Determine the (x, y) coordinate at the center of the cell enclosing the given text.  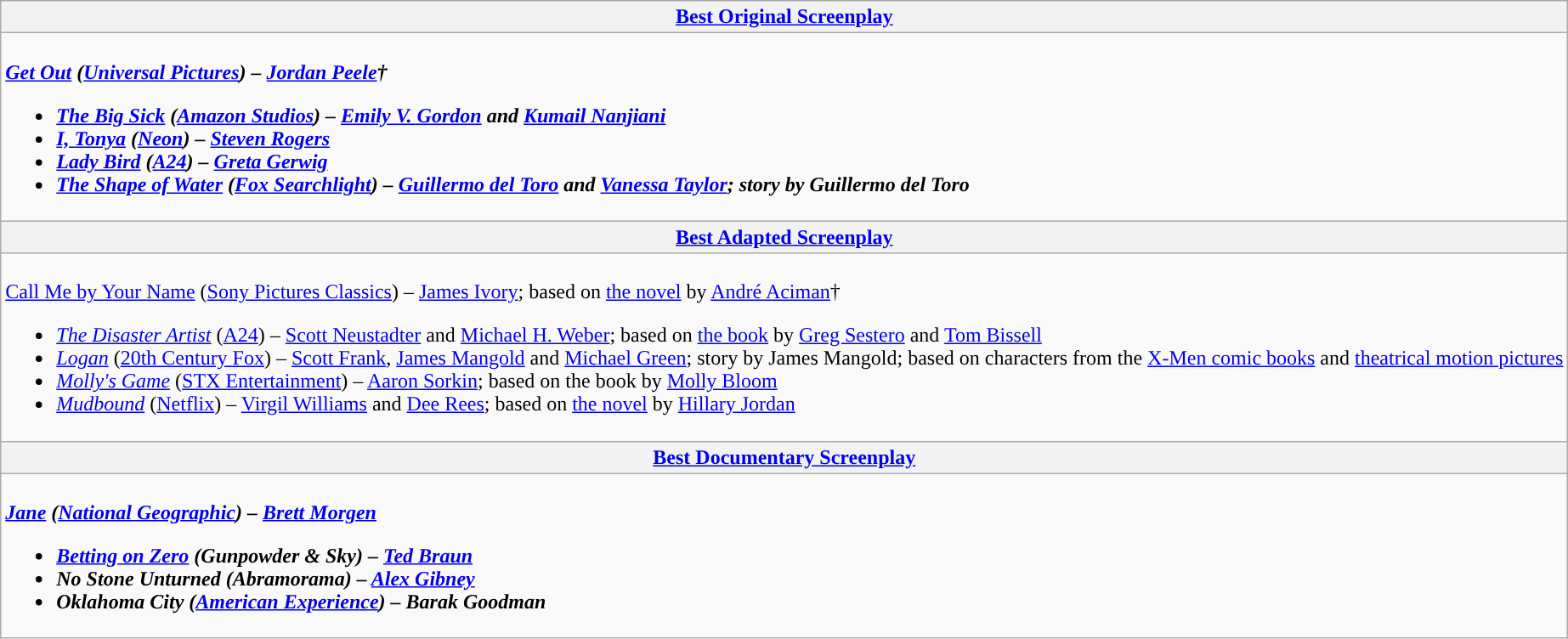
Best Adapted Screenplay (784, 237)
Best Documentary Screenplay (784, 457)
Best Original Screenplay (784, 17)
